Capture the cell that displays the provided text and extract its (X, Y) central coordinate. 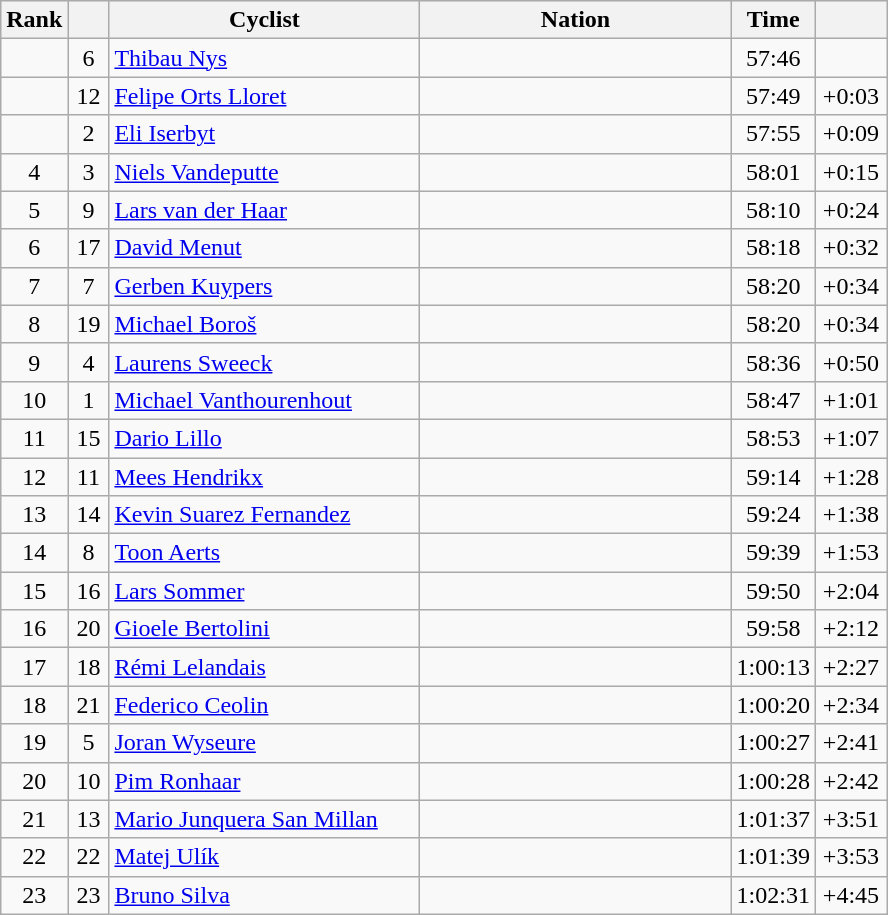
1:00:13 (773, 667)
Toon Aerts (264, 553)
Mario Junquera San Millan (264, 819)
+3:53 (850, 857)
Gioele Bertolini (264, 629)
+1:01 (850, 400)
58:18 (773, 248)
Cyclist (264, 20)
Laurens Sweeck (264, 362)
57:46 (773, 58)
59:39 (773, 553)
Matej Ulík (264, 857)
Joran Wyseure (264, 743)
1:01:39 (773, 857)
Rémi Lelandais (264, 667)
1 (88, 400)
1:00:20 (773, 705)
Time (773, 20)
+1:28 (850, 477)
58:53 (773, 438)
Pim Ronhaar (264, 781)
+2:27 (850, 667)
57:49 (773, 96)
1:00:28 (773, 781)
+0:32 (850, 248)
+0:15 (850, 172)
Mees Hendrikx (264, 477)
Michael Vanthourenhout (264, 400)
Michael Boroš (264, 324)
+3:51 (850, 819)
59:58 (773, 629)
1:00:27 (773, 743)
+1:38 (850, 515)
59:50 (773, 591)
58:47 (773, 400)
57:55 (773, 134)
+4:45 (850, 895)
59:14 (773, 477)
Eli Iserbyt (264, 134)
Nation (576, 20)
Lars Sommer (264, 591)
Bruno Silva (264, 895)
+0:03 (850, 96)
Niels Vandeputte (264, 172)
+2:34 (850, 705)
+0:09 (850, 134)
Lars van der Haar (264, 210)
+2:12 (850, 629)
+2:04 (850, 591)
1:02:31 (773, 895)
1:01:37 (773, 819)
58:01 (773, 172)
Federico Ceolin (264, 705)
+1:53 (850, 553)
+0:50 (850, 362)
Dario Lillo (264, 438)
3 (88, 172)
+2:41 (850, 743)
Thibau Nys (264, 58)
+0:24 (850, 210)
2 (88, 134)
David Menut (264, 248)
Felipe Orts Lloret (264, 96)
58:10 (773, 210)
Kevin Suarez Fernandez (264, 515)
+2:42 (850, 781)
+1:07 (850, 438)
59:24 (773, 515)
58:36 (773, 362)
Gerben Kuypers (264, 286)
Rank (34, 20)
